Output the [X, Y] coordinate of the center of the cell containing the given text.  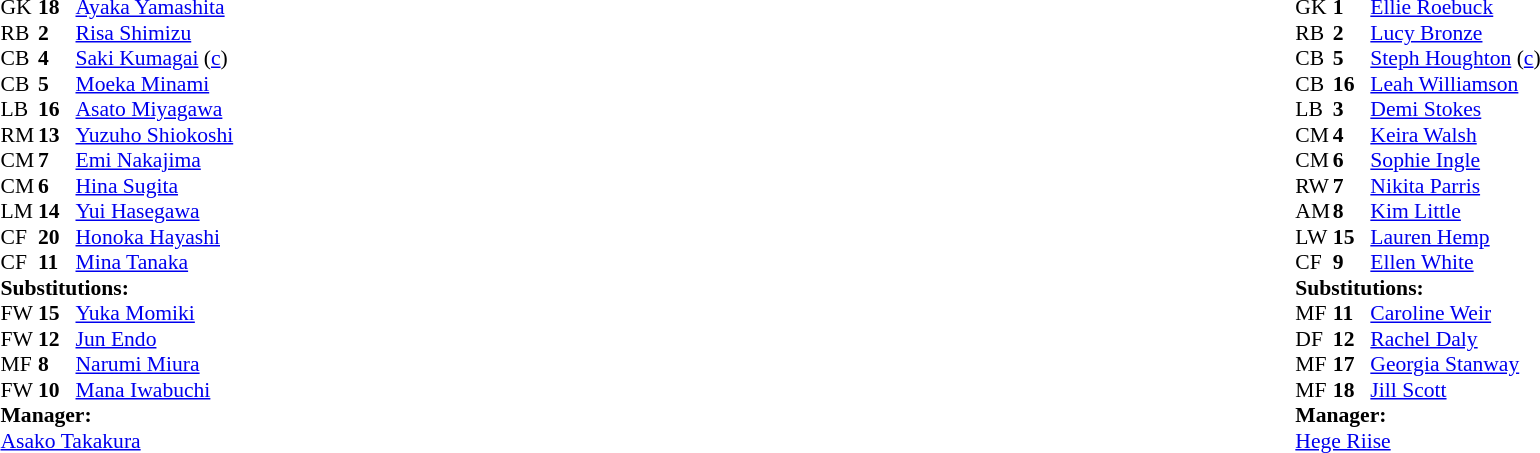
Rachel Daly [1455, 339]
Asato Miyagawa [155, 109]
9 [1352, 263]
RM [19, 135]
AM [1314, 211]
Jill Scott [1455, 390]
Moeka Minami [155, 84]
Hina Sugita [155, 186]
Ellen White [1455, 263]
20 [57, 237]
RW [1314, 186]
10 [57, 390]
Risa Shimizu [155, 33]
Mana Iwabuchi [155, 390]
Demi Stokes [1455, 109]
LM [19, 211]
Saki Kumagai (c) [155, 59]
17 [1352, 365]
Steph Houghton (c) [1455, 59]
Yuzuho Shiokoshi [155, 135]
Yuka Momiki [155, 313]
Mina Tanaka [155, 263]
Narumi Miura [155, 365]
DF [1314, 339]
Jun Endo [155, 339]
Leah Williamson [1455, 84]
Caroline Weir [1455, 313]
Emi Nakajima [155, 161]
LW [1314, 237]
Lucy Bronze [1455, 33]
Yui Hasegawa [155, 211]
18 [1352, 390]
13 [57, 135]
Kim Little [1455, 211]
Sophie Ingle [1455, 161]
14 [57, 211]
3 [1352, 109]
Lauren Hemp [1455, 237]
Georgia Stanway [1455, 365]
Honoka Hayashi [155, 237]
Keira Walsh [1455, 135]
Nikita Parris [1455, 186]
